From the cell containing the given text, extract its center point as (X, Y) coordinate. 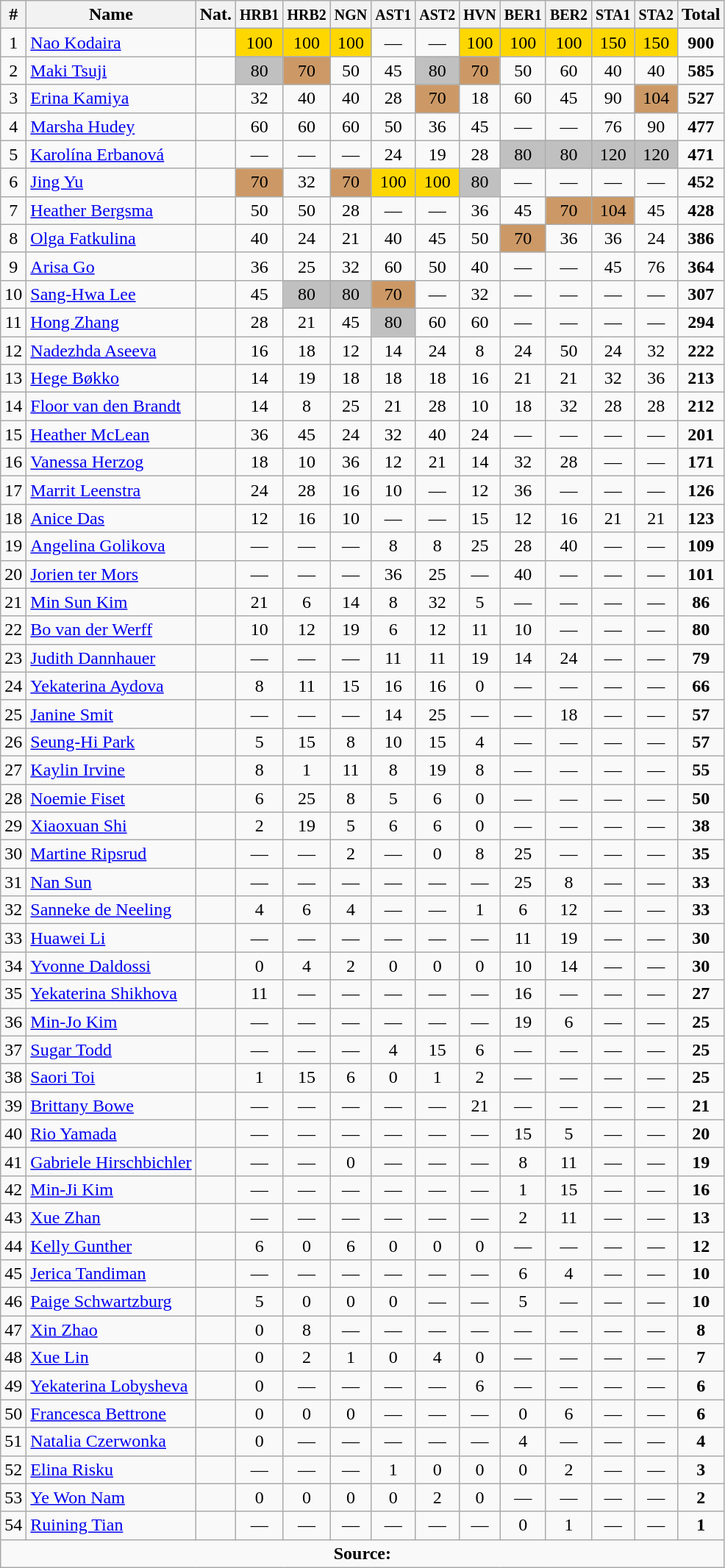
Sang-Hwa Lee (111, 294)
Elina Risku (111, 1469)
Jorien ter Mors (111, 574)
Yvonne Daldossi (111, 966)
386 (701, 238)
47 (13, 1330)
101 (701, 574)
49 (13, 1386)
AST1 (393, 15)
51 (13, 1442)
STA2 (656, 15)
23 (13, 658)
Yekaterina Shikhova (111, 994)
Heather McLean (111, 434)
37 (13, 1050)
55 (701, 770)
900 (701, 43)
Brittany Bowe (111, 1106)
STA1 (613, 15)
126 (701, 490)
Yekaterina Aydova (111, 686)
452 (701, 182)
Judith Dannhauer (111, 658)
HRB1 (260, 15)
Kaylin Irvine (111, 770)
Vanessa Herzog (111, 462)
Xiaoxuan Shi (111, 826)
Olga Fatkulina (111, 238)
HVN (480, 15)
Name (111, 15)
Janine Smit (111, 714)
Saori Toi (111, 1078)
Erina Kamiya (111, 99)
364 (701, 266)
52 (13, 1469)
42 (13, 1189)
# (13, 15)
Rio Yamada (111, 1134)
201 (701, 434)
Min Sun Kim (111, 602)
Karolína Erbanová (111, 154)
Hege Bøkko (111, 379)
Martine Ripsrud (111, 854)
48 (13, 1358)
Jing Yu (111, 182)
Sugar Todd (111, 1050)
86 (701, 602)
Xue Lin (111, 1358)
Noemie Fiset (111, 798)
HRB2 (307, 15)
Heather Bergsma (111, 210)
Maki Tsuji (111, 71)
Xue Zhan (111, 1217)
Ye Won Nam (111, 1497)
Total (701, 15)
Floor van den Brandt (111, 407)
Paige Schwartzburg (111, 1302)
Min-Ji Kim (111, 1189)
43 (13, 1217)
294 (701, 322)
39 (13, 1106)
66 (701, 686)
46 (13, 1302)
Min-Jo Kim (111, 1022)
Arisa Go (111, 266)
Gabriele Hirschbichler (111, 1161)
307 (701, 294)
Francesca Bettrone (111, 1414)
109 (701, 546)
Marrit Leenstra (111, 490)
Kelly Gunther (111, 1246)
Xin Zhao (111, 1330)
Sanneke de Neeling (111, 910)
54 (13, 1525)
AST2 (438, 15)
471 (701, 154)
31 (13, 882)
Angelina Golikova (111, 546)
Source: (362, 1553)
Marsha Hudey (111, 126)
Ruining Tian (111, 1525)
BER1 (523, 15)
213 (701, 379)
Yekaterina Lobysheva (111, 1386)
123 (701, 518)
Huawei Li (111, 938)
Nadezhda Aseeva (111, 351)
17 (13, 490)
171 (701, 462)
Anice Das (111, 518)
Nat. (215, 15)
585 (701, 71)
29 (13, 826)
428 (701, 210)
34 (13, 966)
26 (13, 742)
527 (701, 99)
Natalia Czerwonka (111, 1442)
Jerica Tandiman (111, 1274)
Bo van der Werff (111, 630)
Nan Sun (111, 882)
44 (13, 1246)
53 (13, 1497)
9 (13, 266)
477 (701, 126)
212 (701, 407)
41 (13, 1161)
Nao Kodaira (111, 43)
Seung-Hi Park (111, 742)
NGN (351, 15)
79 (701, 658)
22 (13, 630)
222 (701, 351)
Hong Zhang (111, 322)
BER2 (568, 15)
